Find where the given text appears and provide that cell's center as (x, y) coordinate. 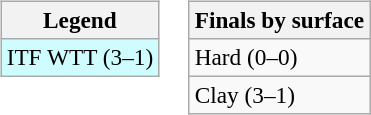
Legend (80, 20)
Hard (0–0) (279, 57)
ITF WTT (3–1) (80, 57)
Clay (3–1) (279, 95)
Finals by surface (279, 20)
